Scan for the cell matching the given text and deliver its (x, y) coordinate at center. 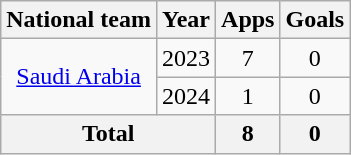
1 (248, 96)
2023 (186, 58)
Total (108, 134)
7 (248, 58)
Goals (315, 20)
Saudi Arabia (79, 77)
Year (186, 20)
2024 (186, 96)
8 (248, 134)
Apps (248, 20)
National team (79, 20)
